Scan for the cell matching the given text and deliver its [x, y] coordinate at center. 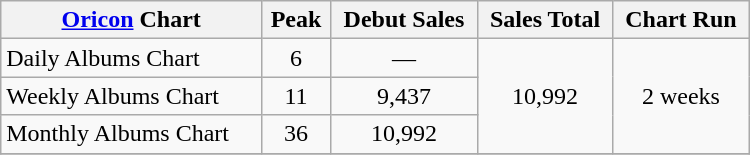
Monthly Albums Chart [132, 134]
Peak [296, 20]
Debut Sales [404, 20]
36 [296, 134]
9,437 [404, 96]
Sales Total [544, 20]
6 [296, 58]
— [404, 58]
Chart Run [682, 20]
Weekly Albums Chart [132, 96]
2 weeks [682, 96]
Daily Albums Chart [132, 58]
Oricon Chart [132, 20]
11 [296, 96]
